From the cell containing the given text, extract its center point as (X, Y) coordinate. 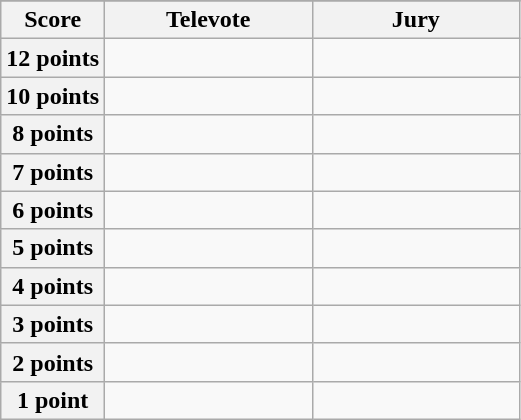
Jury (416, 20)
3 points (53, 324)
10 points (53, 96)
Score (53, 20)
6 points (53, 210)
Televote (209, 20)
5 points (53, 248)
1 point (53, 400)
2 points (53, 362)
4 points (53, 286)
7 points (53, 172)
8 points (53, 134)
12 points (53, 58)
